Search for the cell housing the specified text and yield its (X, Y) center coordinate. 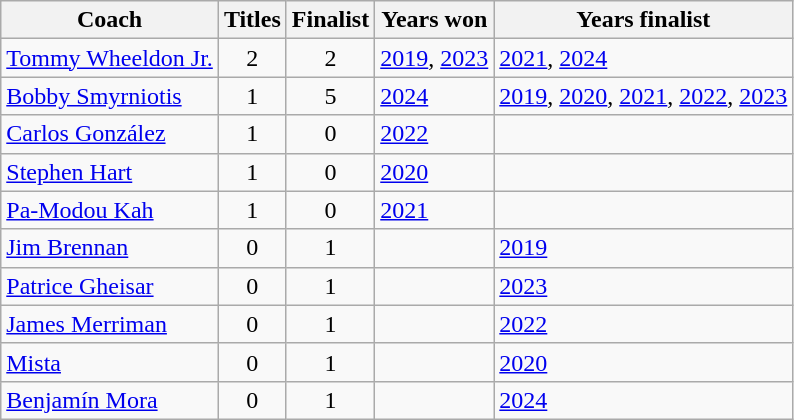
Benjamín Mora (110, 400)
Jim Brennan (110, 248)
Coach (110, 20)
Finalist (330, 20)
Patrice Gheisar (110, 286)
Stephen Hart (110, 172)
James Merriman (110, 324)
2023 (644, 286)
Years finalist (644, 20)
Mista (110, 362)
Bobby Smyrniotis (110, 96)
Years won (434, 20)
Pa-Modou Kah (110, 210)
Tommy Wheeldon Jr. (110, 58)
Titles (252, 20)
2019, 2020, 2021, 2022, 2023 (644, 96)
2021, 2024 (644, 58)
2019, 2023 (434, 58)
2021 (434, 210)
Carlos González (110, 134)
2019 (644, 248)
5 (330, 96)
